Scan for the cell matching the given text and deliver its (X, Y) coordinate at center. 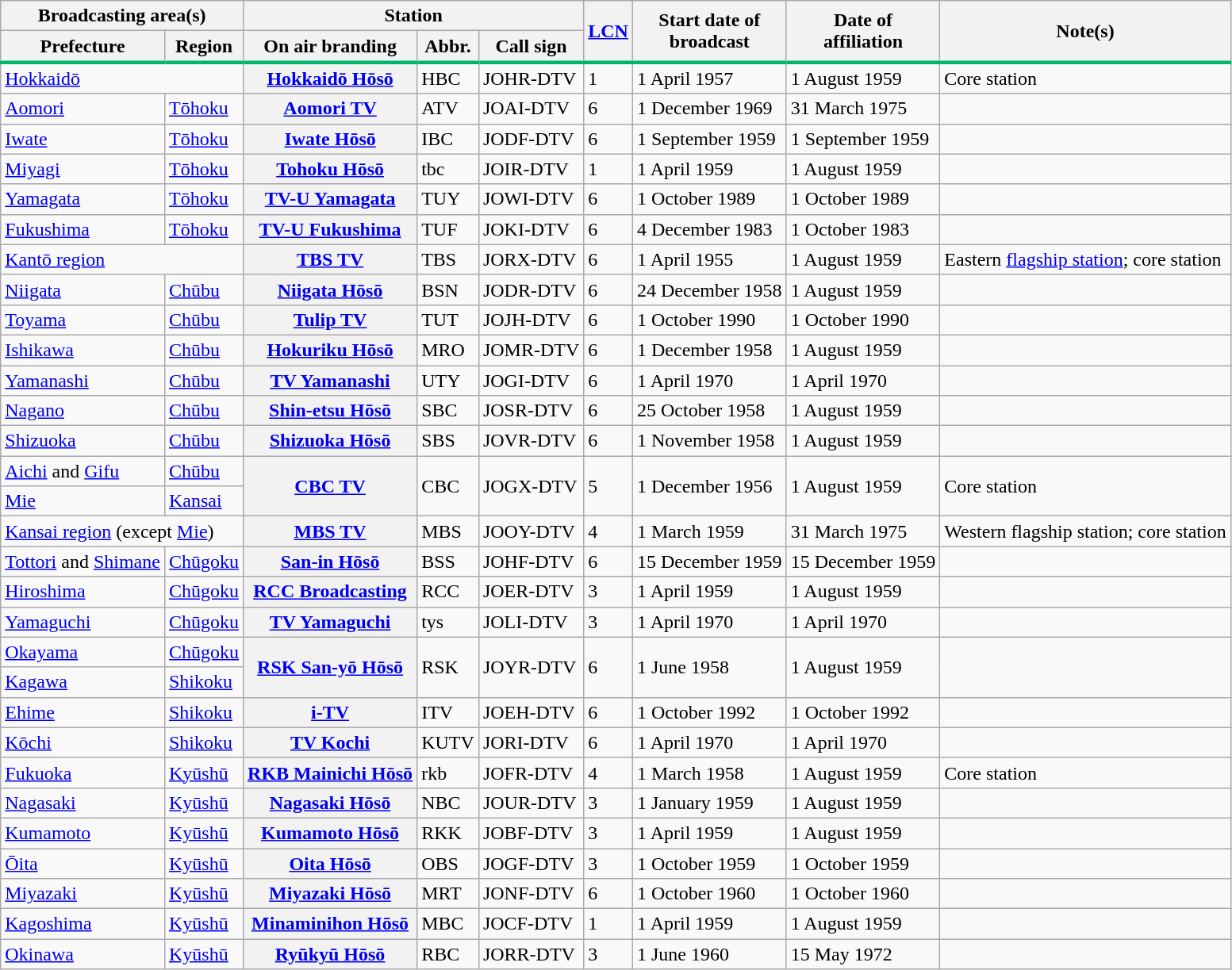
MBS TV (330, 531)
JOGX-DTV (531, 486)
JOBF-DTV (531, 833)
SBS (448, 441)
JOOY-DTV (531, 531)
JOGI-DTV (531, 380)
Minaminihon Hōsō (330, 924)
Western flagship station; core station (1085, 531)
CBC TV (330, 486)
HBC (448, 78)
Kansai region (except Mie) (122, 531)
JODR-DTV (531, 289)
CBC (448, 486)
MRT (448, 894)
JOUR-DTV (531, 803)
LCN (608, 32)
Kagawa (83, 682)
RBC (448, 954)
Iwate Hōsō (330, 139)
15 May 1972 (863, 954)
1 April 1955 (709, 259)
1 December 1958 (709, 350)
Fukushima (83, 229)
ATV (448, 109)
Aomori (83, 109)
TV Yamanashi (330, 380)
Tulip TV (330, 320)
JORR-DTV (531, 954)
JOHF-DTV (531, 562)
UTY (448, 380)
TV-U Fukushima (330, 229)
Abbr. (448, 47)
TUY (448, 199)
JORI-DTV (531, 742)
Date ofaffiliation (863, 32)
SBC (448, 411)
1 June 1958 (709, 667)
Niigata Hōsō (330, 289)
4 December 1983 (709, 229)
JOAI-DTV (531, 109)
Iwate (83, 139)
Hiroshima (83, 592)
Nagasaki Hōsō (330, 803)
Start date ofbroadcast (709, 32)
Region (203, 47)
Shizuoka Hōsō (330, 441)
JOGF-DTV (531, 864)
JOVR-DTV (531, 441)
RSK San-yō Hōsō (330, 667)
MRO (448, 350)
tys (448, 622)
Tottori and Shimane (83, 562)
1 December 1956 (709, 486)
1 January 1959 (709, 803)
rkb (448, 773)
Station (414, 16)
1 March 1958 (709, 773)
Hokuriku Hōsō (330, 350)
Eastern flagship station; core station (1085, 259)
Shin-etsu Hōsō (330, 411)
TV Kochi (330, 742)
RCC (448, 592)
1 October 1983 (863, 229)
1 June 1960 (709, 954)
tbc (448, 169)
Call sign (531, 47)
5 (608, 486)
i-TV (330, 712)
RSK (448, 667)
Kantō region (122, 259)
Yamaguchi (83, 622)
24 December 1958 (709, 289)
JOEH-DTV (531, 712)
25 October 1958 (709, 411)
1 December 1969 (709, 109)
JOYR-DTV (531, 667)
MBC (448, 924)
JOFR-DTV (531, 773)
Note(s) (1085, 32)
Miyazaki Hōsō (330, 894)
Kumamoto Hōsō (330, 833)
TV Yamaguchi (330, 622)
RCC Broadcasting (330, 592)
RKB Mainichi Hōsō (330, 773)
On air branding (330, 47)
Ishikawa (83, 350)
Ōita (83, 864)
Kumamoto (83, 833)
NBC (448, 803)
1 April 1957 (709, 78)
1 March 1959 (709, 531)
Fukuoka (83, 773)
TV-U Yamagata (330, 199)
JOKI-DTV (531, 229)
JOHR-DTV (531, 78)
San-in Hōsō (330, 562)
JOCF-DTV (531, 924)
TBS (448, 259)
Hokkaidō (122, 78)
Okayama (83, 652)
IBC (448, 139)
KUTV (448, 742)
BSN (448, 289)
JOWI-DTV (531, 199)
Hokkaidō Hōsō (330, 78)
OBS (448, 864)
RKK (448, 833)
MBS (448, 531)
JOER-DTV (531, 592)
Kansai (203, 501)
JOMR-DTV (531, 350)
JORX-DTV (531, 259)
Yamagata (83, 199)
Nagasaki (83, 803)
Ehime (83, 712)
JODF-DTV (531, 139)
JOSR-DTV (531, 411)
TUT (448, 320)
Toyama (83, 320)
Prefecture (83, 47)
TUF (448, 229)
Ryūkyū Hōsō (330, 954)
Oita Hōsō (330, 864)
JONF-DTV (531, 894)
Aomori TV (330, 109)
Nagano (83, 411)
JOJH-DTV (531, 320)
Aichi and Gifu (83, 471)
Yamanashi (83, 380)
Tohoku Hōsō (330, 169)
ITV (448, 712)
BSS (448, 562)
1 November 1958 (709, 441)
TBS TV (330, 259)
Miyagi (83, 169)
Broadcasting area(s) (122, 16)
Mie (83, 501)
JOLI-DTV (531, 622)
Shizuoka (83, 441)
Kagoshima (83, 924)
JOIR-DTV (531, 169)
Okinawa (83, 954)
Niigata (83, 289)
Miyazaki (83, 894)
Kōchi (83, 742)
